Extract the [X, Y] coordinate from the center of the cell holding the provided text.  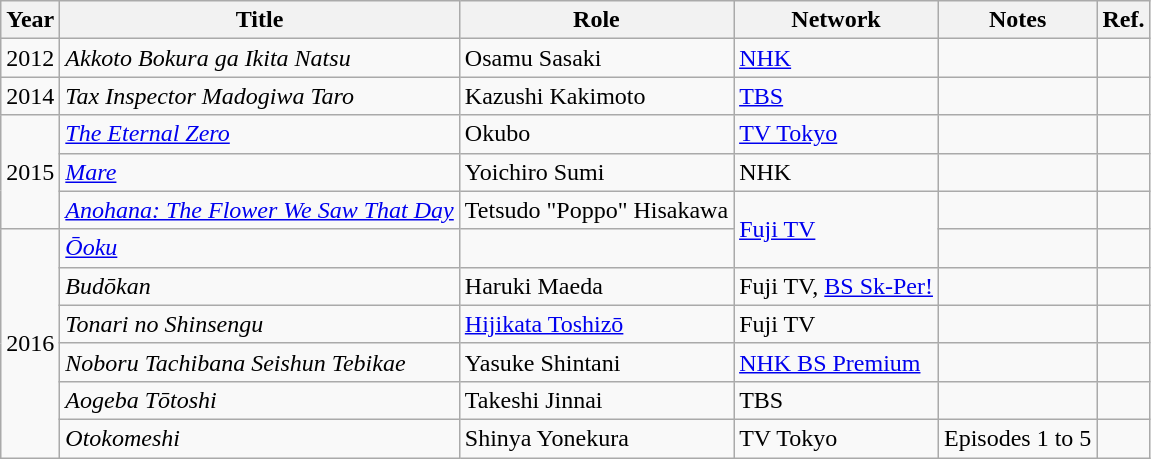
Akkoto Bokura ga Ikita Natsu [260, 58]
Shinya Yonekura [596, 438]
Otokomeshi [260, 438]
Yasuke Shintani [596, 362]
Aogeba Tōtoshi [260, 400]
Haruki Maeda [596, 286]
The Eternal Zero [260, 134]
Osamu Sasaki [596, 58]
Network [836, 20]
2014 [30, 96]
Kazushi Kakimoto [596, 96]
NHK BS Premium [836, 362]
Anohana: The Flower We Saw That Day [260, 210]
Tax Inspector Madogiwa Taro [260, 96]
Role [596, 20]
Budōkan [260, 286]
2012 [30, 58]
Tonari no Shinsengu [260, 324]
Year [30, 20]
2016 [30, 343]
Notes [1017, 20]
Ref. [1124, 20]
Mare [260, 172]
Noboru Tachibana Seishun Tebikae [260, 362]
Yoichiro Sumi [596, 172]
Episodes 1 to 5 [1017, 438]
Hijikata Toshizō [596, 324]
Takeshi Jinnai [596, 400]
Tetsudo "Poppo" Hisakawa [596, 210]
Okubo [596, 134]
Ōoku [260, 248]
Fuji TV, BS Sk-Per! [836, 286]
2015 [30, 172]
Title [260, 20]
